Search for the cell housing the specified text and yield its (x, y) center coordinate. 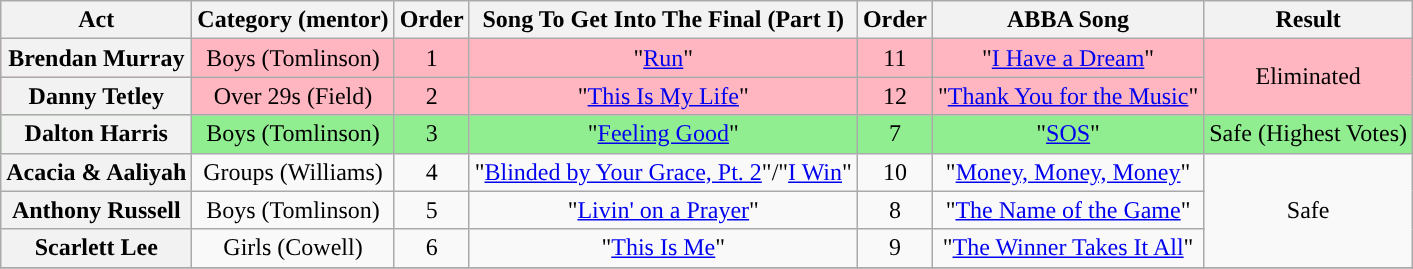
"This Is Me" (663, 248)
"The Name of the Game" (1068, 210)
Brendan Murray (96, 58)
ABBA Song (1068, 20)
Anthony Russell (96, 210)
5 (432, 210)
11 (894, 58)
"I Have a Dream" (1068, 58)
Dalton Harris (96, 134)
"Livin' on a Prayer" (663, 210)
Groups (Williams) (293, 172)
Safe (1308, 210)
Scarlett Lee (96, 248)
"The Winner Takes It All" (1068, 248)
Safe (Highest Votes) (1308, 134)
12 (894, 96)
"SOS" (1068, 134)
Result (1308, 20)
6 (432, 248)
7 (894, 134)
10 (894, 172)
"Money, Money, Money" (1068, 172)
4 (432, 172)
Eliminated (1308, 77)
3 (432, 134)
"Blinded by Your Grace, Pt. 2"/"I Win" (663, 172)
Over 29s (Field) (293, 96)
Category (mentor) (293, 20)
9 (894, 248)
Danny Tetley (96, 96)
Acacia & Aaliyah (96, 172)
"Run" (663, 58)
2 (432, 96)
"Thank You for the Music" (1068, 96)
"This Is My Life" (663, 96)
"Feeling Good" (663, 134)
Act (96, 20)
8 (894, 210)
Girls (Cowell) (293, 248)
1 (432, 58)
Song To Get Into The Final (Part I) (663, 20)
